Identify which cell holds the provided text, then report its (X, Y) central coordinate. 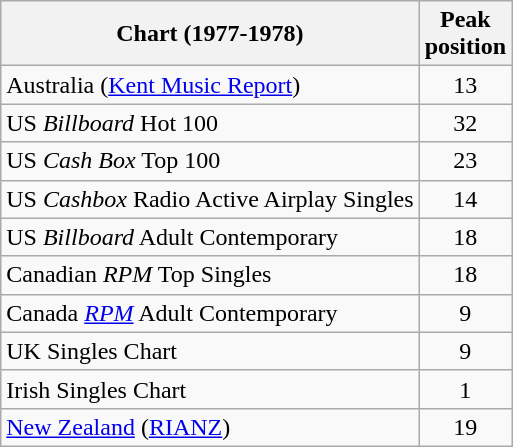
Irish Singles Chart (210, 389)
Australia (Kent Music Report) (210, 85)
Chart (1977-1978) (210, 34)
Canadian RPM Top Singles (210, 275)
Canada RPM Adult Contemporary (210, 313)
13 (465, 85)
US Billboard Hot 100 (210, 123)
New Zealand (RIANZ) (210, 427)
14 (465, 199)
19 (465, 427)
1 (465, 389)
UK Singles Chart (210, 351)
32 (465, 123)
US Cashbox Radio Active Airplay Singles (210, 199)
US Billboard Adult Contemporary (210, 237)
US Cash Box Top 100 (210, 161)
Peakposition (465, 34)
23 (465, 161)
